From the cell containing the given text, extract its center point as [x, y] coordinate. 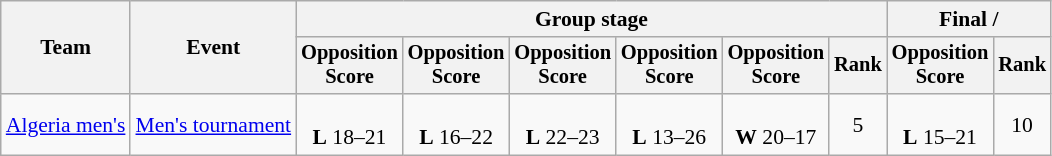
L 16–22 [456, 124]
Algeria men's [66, 124]
Event [213, 48]
L 18–21 [350, 124]
Group stage [592, 19]
Final / [969, 19]
10 [1022, 124]
Men's tournament [213, 124]
W 20–17 [776, 124]
L 15–21 [940, 124]
5 [858, 124]
L 13–26 [670, 124]
L 22–23 [562, 124]
Team [66, 48]
